Search for the cell housing the specified text and yield its [X, Y] center coordinate. 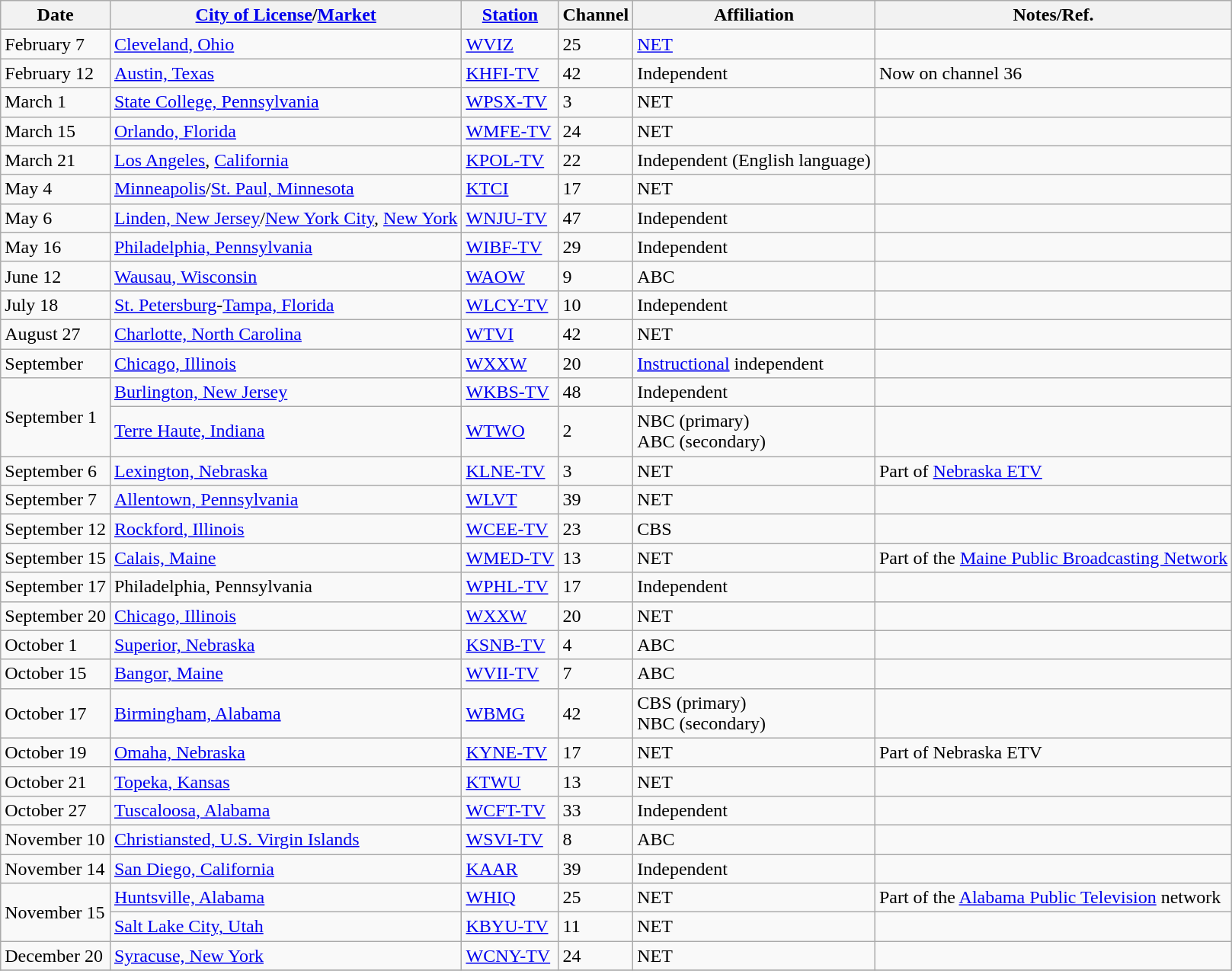
Lexington, Nebraska [286, 471]
11 [596, 927]
WBMG [510, 713]
March 21 [56, 160]
7 [596, 674]
Burlington, New Jersey [286, 393]
October 17 [56, 713]
23 [596, 529]
March 1 [56, 102]
WCEE-TV [510, 529]
Orlando, Florida [286, 131]
Notes/Ref. [1053, 15]
San Diego, California [286, 868]
KBYU-TV [510, 927]
KPOL-TV [510, 160]
Date [56, 15]
WPSX-TV [510, 102]
WVII-TV [510, 674]
November 15 [56, 912]
October 19 [56, 752]
WKBS-TV [510, 393]
WLVT [510, 500]
Birmingham, Alabama [286, 713]
May 4 [56, 189]
City of License/Market [286, 15]
July 18 [56, 305]
March 15 [56, 131]
Part of the Maine Public Broadcasting Network [1053, 558]
December 20 [56, 956]
St. Petersburg-Tampa, Florida [286, 305]
Omaha, Nebraska [286, 752]
9 [596, 276]
KHFI-TV [510, 73]
Instructional independent [754, 364]
November 14 [56, 868]
Salt Lake City, Utah [286, 927]
WMFE-TV [510, 131]
WCFT-TV [510, 810]
October 1 [56, 645]
Calais, Maine [286, 558]
Syracuse, New York [286, 956]
Allentown, Pennsylvania [286, 500]
22 [596, 160]
2 [596, 431]
Terre Haute, Indiana [286, 431]
KSNB-TV [510, 645]
WTVI [510, 334]
48 [596, 393]
Wausau, Wisconsin [286, 276]
CBS [754, 529]
WPHL-TV [510, 587]
September 15 [56, 558]
Affiliation [754, 15]
KAAR [510, 868]
KTCI [510, 189]
WIBF-TV [510, 247]
WAOW [510, 276]
September 1 [56, 418]
WMED-TV [510, 558]
September 7 [56, 500]
WNJU-TV [510, 218]
May 16 [56, 247]
Topeka, Kansas [286, 781]
November 10 [56, 839]
Rockford, Illinois [286, 529]
Independent (English language) [754, 160]
September [56, 364]
Tuscaloosa, Alabama [286, 810]
Los Angeles, California [286, 160]
Station [510, 15]
KYNE-TV [510, 752]
Charlotte, North Carolina [286, 334]
WCNY-TV [510, 956]
WSVI-TV [510, 839]
October 15 [56, 674]
10 [596, 305]
Superior, Nebraska [286, 645]
February 12 [56, 73]
October 27 [56, 810]
CBS (primary) NBC (secondary) [754, 713]
47 [596, 218]
Cleveland, Ohio [286, 44]
33 [596, 810]
KLNE-TV [510, 471]
State College, Pennsylvania [286, 102]
NBC (primary) ABC (secondary) [754, 431]
WVIZ [510, 44]
February 7 [56, 44]
Linden, New Jersey/New York City, New York [286, 218]
Minneapolis/St. Paul, Minnesota [286, 189]
Part of the Alabama Public Television network [1053, 898]
Bangor, Maine [286, 674]
29 [596, 247]
KTWU [510, 781]
June 12 [56, 276]
May 6 [56, 218]
October 21 [56, 781]
August 27 [56, 334]
Christiansted, U.S. Virgin Islands [286, 839]
WLCY-TV [510, 305]
Huntsville, Alabama [286, 898]
September 6 [56, 471]
8 [596, 839]
September 12 [56, 529]
WHIQ [510, 898]
September 20 [56, 616]
WTWO [510, 431]
Channel [596, 15]
4 [596, 645]
Austin, Texas [286, 73]
September 17 [56, 587]
Now on channel 36 [1053, 73]
